Pinpoint the cell where the given text exists, returning its (x, y) midpoint coordinate. 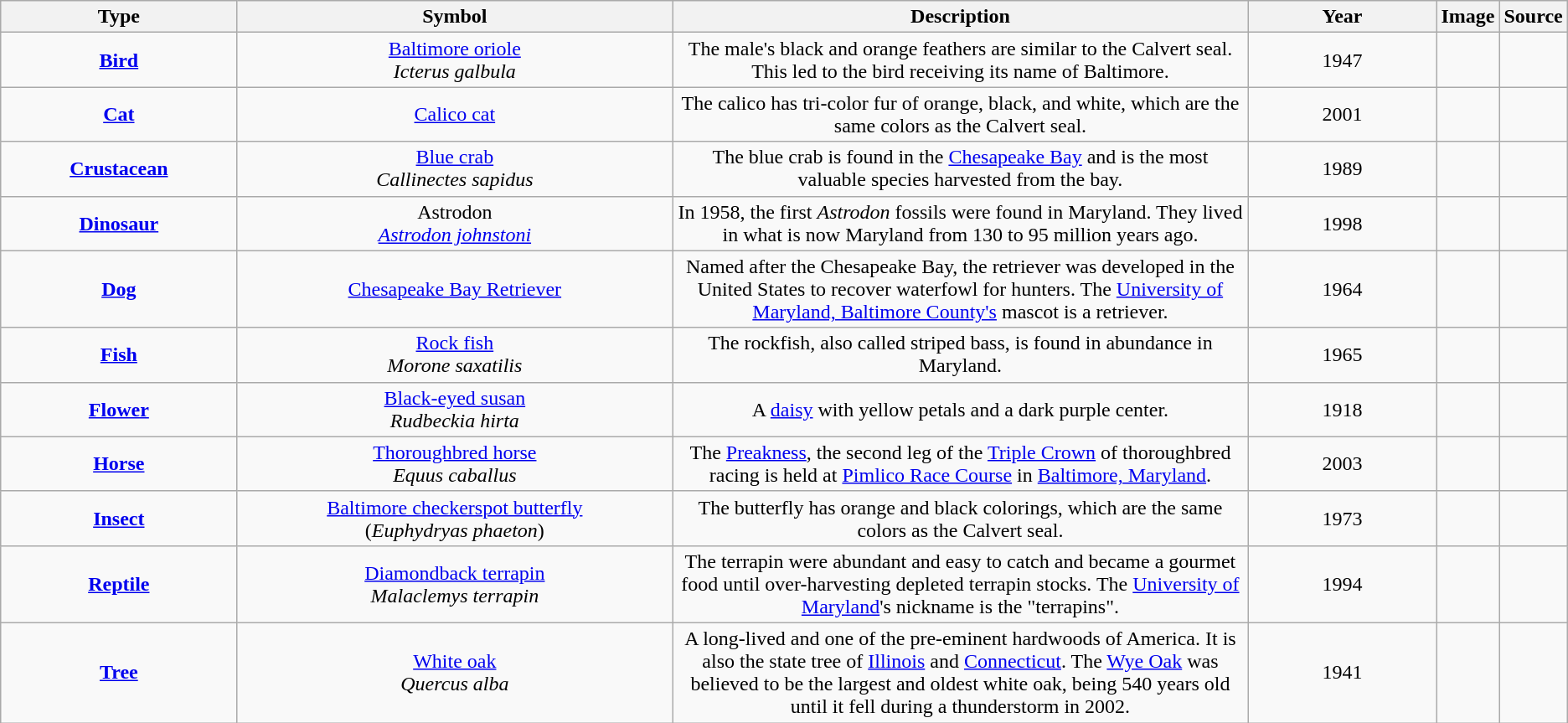
The Preakness, the second leg of the Triple Crown of thoroughbred racing is held at Pimlico Race Course in Baltimore, Maryland. (960, 464)
Flower (119, 409)
AstrodonAstrodon johnstoni (455, 223)
Baltimore orioleIcterus galbula (455, 60)
The blue crab is found in the Chesapeake Bay and is the most valuable species harvested from the bay. (960, 169)
1941 (1342, 672)
Rock fishMorone saxatilis (455, 355)
The calico has tri-color fur of orange, black, and white, which are the same colors as the Calvert seal. (960, 114)
Fish (119, 355)
Cat (119, 114)
1918 (1342, 409)
Reptile (119, 584)
Type (119, 17)
The rockfish, also called striped bass, is found in abundance in Maryland. (960, 355)
Thoroughbred horseEquus caballus (455, 464)
1998 (1342, 223)
Baltimore checkerspot butterfly(Euphydryas phaeton) (455, 518)
1973 (1342, 518)
Dog (119, 289)
Calico cat (455, 114)
Diamondback terrapinMalaclemys terrapin (455, 584)
Bird (119, 60)
The male's black and orange feathers are similar to the Calvert seal. This led to the bird receiving its name of Baltimore. (960, 60)
Blue crabCallinectes sapidus (455, 169)
1994 (1342, 584)
Description (960, 17)
The butterfly has orange and black colorings, which are the same colors as the Calvert seal. (960, 518)
1947 (1342, 60)
1989 (1342, 169)
1964 (1342, 289)
Year (1342, 17)
Horse (119, 464)
A daisy with yellow petals and a dark purple center. (960, 409)
Crustacean (119, 169)
Image (1467, 17)
2003 (1342, 464)
Symbol (455, 17)
Chesapeake Bay Retriever (455, 289)
Source (1533, 17)
Insect (119, 518)
In 1958, the first Astrodon fossils were found in Maryland. They lived in what is now Maryland from 130 to 95 million years ago. (960, 223)
1965 (1342, 355)
Dinosaur (119, 223)
Tree (119, 672)
Black-eyed susanRudbeckia hirta (455, 409)
White oakQuercus alba (455, 672)
2001 (1342, 114)
